Extract the (x, y) coordinate from the center of the cell holding the provided text.  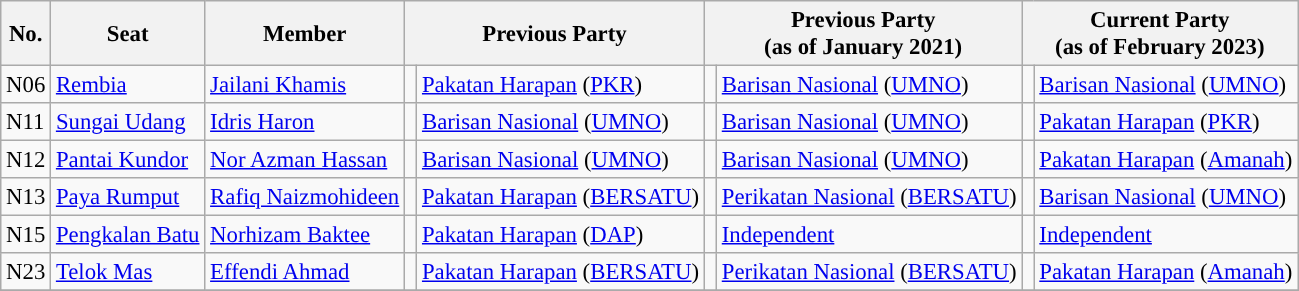
Pantai Kundor (128, 160)
Current Party(as of February 2023) (1160, 34)
N13 (26, 197)
Paya Rumput (128, 197)
Idris Haron (305, 122)
Pengkalan Batu (128, 235)
Member (305, 34)
Pakatan Harapan (BERSATU) (561, 197)
Pakatan Harapan (Amanah) (1166, 160)
Nor Azman Hassan (305, 160)
No. (26, 34)
Rembia (128, 85)
Norhizam Baktee (305, 235)
Rafiq Naizmohideen (305, 197)
N12 (26, 160)
N11 (26, 122)
Sungai Udang (128, 122)
Previous Party (555, 34)
N15 (26, 235)
N06 (26, 85)
Previous Party(as of January 2021) (863, 34)
Pakatan Harapan (DAP) (561, 235)
Jailani Khamis (305, 85)
Perikatan Nasional (BERSATU) (868, 197)
Seat (128, 34)
